Detect which cell encompasses the target text, then output its [X, Y] center coordinate. 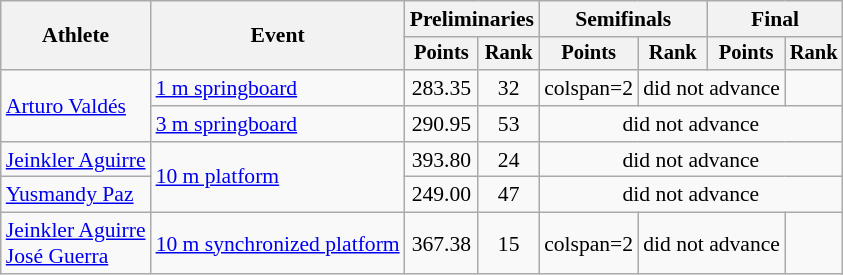
290.95 [442, 124]
Arturo Valdés [76, 106]
53 [508, 124]
283.35 [442, 88]
Semifinals [623, 19]
10 m platform [278, 178]
15 [508, 244]
Preliminaries [472, 19]
Jeinkler Aguirre [76, 160]
Final [774, 19]
32 [508, 88]
24 [508, 160]
393.80 [442, 160]
Jeinkler AguirreJosé Guerra [76, 244]
Yusmandy Paz [76, 195]
Athlete [76, 36]
47 [508, 195]
3 m springboard [278, 124]
Event [278, 36]
367.38 [442, 244]
1 m springboard [278, 88]
249.00 [442, 195]
10 m synchronized platform [278, 244]
